Find where the given text appears and provide that cell's center as [X, Y] coordinate. 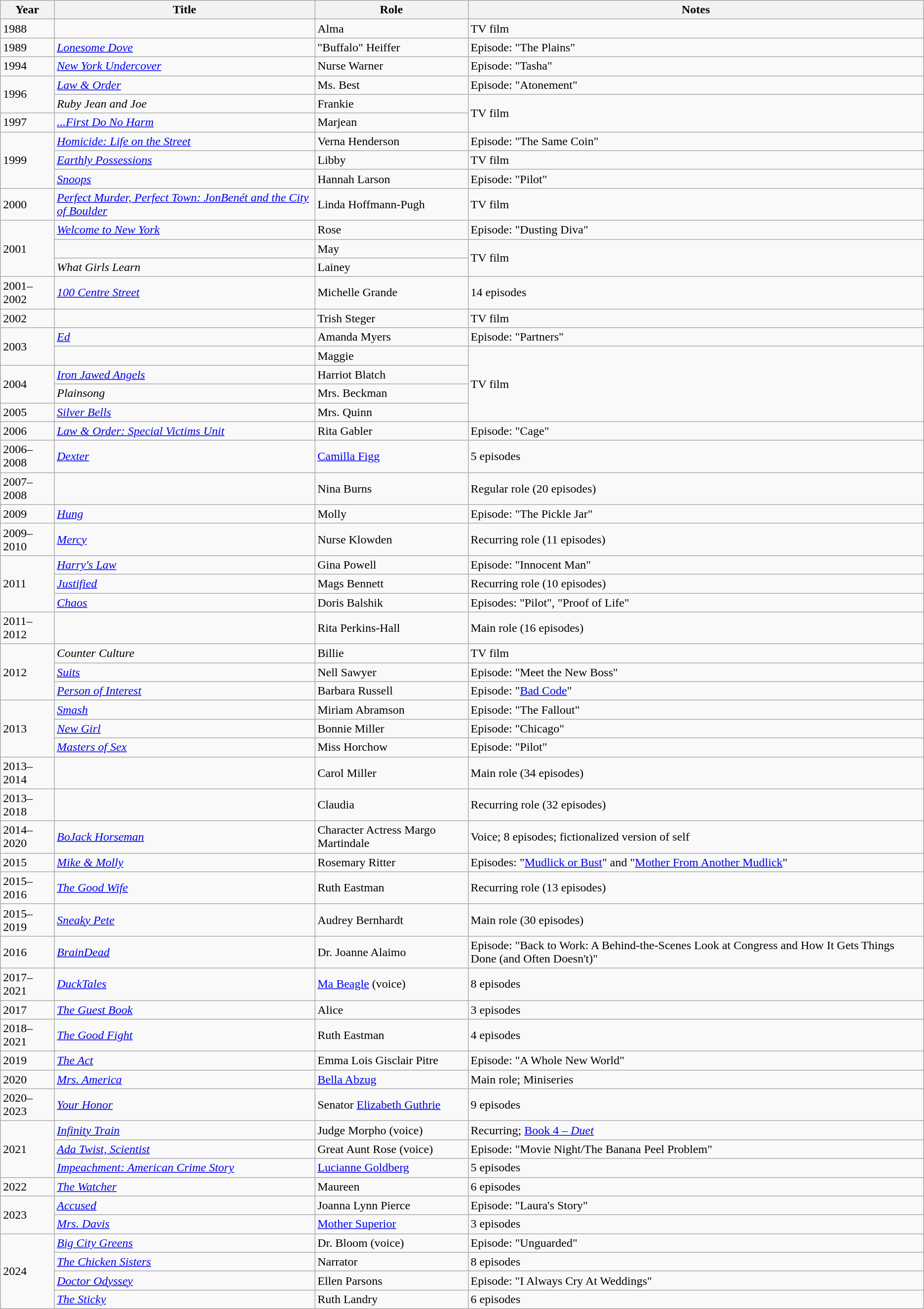
2005 [28, 412]
Barbara Russell [391, 691]
Big City Greens [185, 1243]
Harry's Law [185, 565]
Episode: "The Plains" [696, 47]
Harriot Blatch [391, 375]
Bonnie Miller [391, 729]
Iron Jawed Angels [185, 375]
2019 [28, 1061]
2015 [28, 862]
Ellen Parsons [391, 1280]
2021 [28, 1149]
Episodes: "Mudlick or Bust" and "Mother From Another Mudlick" [696, 862]
Rosemary Ritter [391, 862]
Perfect Murder, Perfect Town: JonBenét and the City of Boulder [185, 204]
Ma Beagle (voice) [391, 984]
Rita Gabler [391, 431]
Episode: "Meet the New Boss" [696, 672]
Recurring role (13 episodes) [696, 887]
Notes [696, 10]
Recurring role (32 episodes) [696, 805]
4 episodes [696, 1036]
Recurring role (10 episodes) [696, 583]
The Act [185, 1061]
Claudia [391, 805]
Marjean [391, 122]
2020 [28, 1079]
Smash [185, 710]
The Good Wife [185, 887]
2002 [28, 318]
Counter Culture [185, 654]
Episode: "Laura's Story" [696, 1205]
The Chicken Sisters [185, 1262]
New Girl [185, 729]
Great Aunt Rose (voice) [391, 1149]
Bella Abzug [391, 1079]
Mrs. Quinn [391, 412]
Mrs. Davis [185, 1224]
DuckTales [185, 984]
BrainDead [185, 952]
Year [28, 10]
Lucianne Goldberg [391, 1168]
Nina Burns [391, 489]
2022 [28, 1187]
2018–2021 [28, 1036]
Episode: "Partners" [696, 337]
Episode: "Dusting Diva" [696, 230]
Ed [185, 337]
2014–2020 [28, 837]
Ada Twist, Scientist [185, 1149]
2015–2019 [28, 920]
Accused [185, 1205]
Episode: "I Always Cry At Weddings" [696, 1280]
Justified [185, 583]
Rita Perkins-Hall [391, 628]
The Guest Book [185, 1009]
Mrs. Beckman [391, 393]
Episode: "The Pickle Jar" [696, 514]
Regular role (20 episodes) [696, 489]
2000 [28, 204]
1989 [28, 47]
The Good Fight [185, 1036]
1994 [28, 66]
Person of Interest [185, 691]
...First Do No Harm [185, 122]
1997 [28, 122]
2006–2008 [28, 456]
Doris Balshik [391, 603]
2013 [28, 729]
Hung [185, 514]
2024 [28, 1271]
Maggie [391, 356]
Episode: "Bad Code" [696, 691]
2013–2018 [28, 805]
2004 [28, 384]
Linda Hoffmann-Pugh [391, 204]
Audrey Bernhardt [391, 920]
2003 [28, 346]
"Buffalo" Heiffer [391, 47]
2001 [28, 248]
Role [391, 10]
Michelle Grande [391, 293]
Nurse Klowden [391, 539]
Episode: "Back to Work: A Behind-the-Scenes Look at Congress and How It Gets Things Done (and Often Doesn't)" [696, 952]
Your Honor [185, 1105]
The Sticky [185, 1299]
2011 [28, 583]
Chaos [185, 603]
2001–2002 [28, 293]
Law & Order [185, 85]
Ruby Jean and Joe [185, 104]
Libby [391, 160]
Silver Bells [185, 412]
Maureen [391, 1187]
Snoops [185, 179]
1996 [28, 94]
1999 [28, 160]
Character Actress Margo Martindale [391, 837]
Impeachment: American Crime Story [185, 1168]
What Girls Learn [185, 268]
1988 [28, 29]
Recurring; Book 4 – Duet [696, 1130]
Main role (30 episodes) [696, 920]
May [391, 248]
2015–2016 [28, 887]
Episode: "Innocent Man" [696, 565]
Ruth Landry [391, 1299]
Episode: "Movie Night/The Banana Peel Problem" [696, 1149]
Voice; 8 episodes; fictionalized version of self [696, 837]
Plainsong [185, 393]
Law & Order: Special Victims Unit [185, 431]
14 episodes [696, 293]
2017 [28, 1009]
Alma [391, 29]
Suits [185, 672]
Trish Steger [391, 318]
Episode: "Unguarded" [696, 1243]
Welcome to New York [185, 230]
Mother Superior [391, 1224]
Episode: "The Fallout" [696, 710]
Dr. Joanne Alaimo [391, 952]
2012 [28, 672]
Recurring role (11 episodes) [696, 539]
2023 [28, 1215]
Amanda Myers [391, 337]
Alice [391, 1009]
Camilla Figg [391, 456]
2009–2010 [28, 539]
Doctor Odyssey [185, 1280]
Episodes: "Pilot", "Proof of Life" [696, 603]
100 Centre Street [185, 293]
Molly [391, 514]
2009 [28, 514]
Main role (34 episodes) [696, 773]
Episode: "A Whole New World" [696, 1061]
Miriam Abramson [391, 710]
2011–2012 [28, 628]
Miss Horchow [391, 747]
Billie [391, 654]
BoJack Horseman [185, 837]
Nurse Warner [391, 66]
Nell Sawyer [391, 672]
New York Undercover [185, 66]
Mrs. America [185, 1079]
Dr. Bloom (voice) [391, 1243]
Lainey [391, 268]
Homicide: Life on the Street [185, 141]
Frankie [391, 104]
Main role; Miniseries [696, 1079]
Mike & Molly [185, 862]
Dexter [185, 456]
Mags Bennett [391, 583]
Joanna Lynn Pierce [391, 1205]
Ms. Best [391, 85]
Emma Lois Gisclair Pitre [391, 1061]
Senator Elizabeth Guthrie [391, 1105]
Narrator [391, 1262]
Lonesome Dove [185, 47]
2017–2021 [28, 984]
2007–2008 [28, 489]
2006 [28, 431]
Gina Powell [391, 565]
Title [185, 10]
2016 [28, 952]
Judge Morpho (voice) [391, 1130]
Episode: "The Same Coin" [696, 141]
2020–2023 [28, 1105]
Verna Henderson [391, 141]
2013–2014 [28, 773]
Main role (16 episodes) [696, 628]
9 episodes [696, 1105]
Mercy [185, 539]
Episode: "Cage" [696, 431]
Earthly Possessions [185, 160]
Infinity Train [185, 1130]
Episode: "Chicago" [696, 729]
Masters of Sex [185, 747]
Carol Miller [391, 773]
The Watcher [185, 1187]
Hannah Larson [391, 179]
Sneaky Pete [185, 920]
Rose [391, 230]
Episode: "Tasha" [696, 66]
Episode: "Atonement" [696, 85]
